Extract the (x, y) coordinate from the center of the cell holding the provided text.  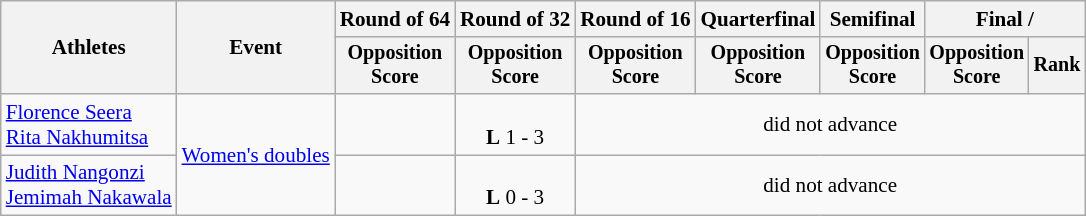
Round of 16 (635, 18)
Round of 32 (515, 18)
Florence SeeraRita Nakhumitsa (89, 124)
L 0 - 3 (515, 186)
Athletes (89, 48)
Women's doubles (256, 155)
Judith NangonziJemimah Nakawala (89, 186)
L 1 - 3 (515, 124)
Quarterfinal (758, 18)
Event (256, 48)
Final / (1005, 18)
Round of 64 (395, 18)
Rank (1057, 65)
Semifinal (872, 18)
